Determine the (x, y) coordinate at the center of the cell enclosing the given text.  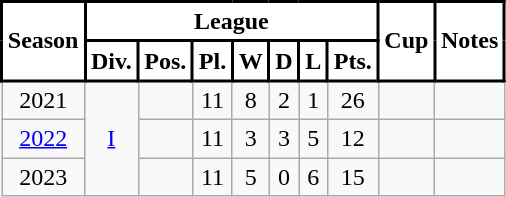
Pts. (352, 61)
Pl. (213, 61)
Cup (406, 42)
I (112, 138)
0 (284, 177)
12 (352, 138)
Div. (112, 61)
8 (250, 100)
L (314, 61)
Season (44, 42)
D (284, 61)
2023 (44, 177)
2022 (44, 138)
2021 (44, 100)
Pos. (166, 61)
2 (284, 100)
26 (352, 100)
6 (314, 177)
15 (352, 177)
1 (314, 100)
League (232, 22)
W (250, 61)
Notes (470, 42)
